Detect which cell encompasses the target text, then output its [x, y] center coordinate. 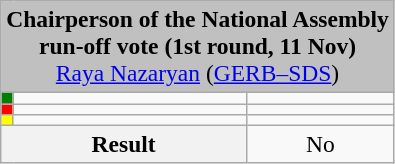
Chairperson of the National Assembly run-off vote (1st round, 11 Nov)Raya Nazaryan (GERB–SDS) [198, 46]
Result [124, 144]
No [320, 144]
